For the text-containing cell, return its midpoint in (X, Y) coordinate format. 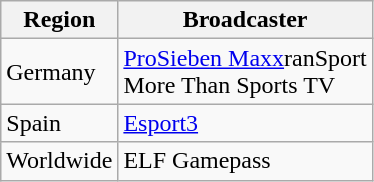
Esport3 (245, 123)
ProSieben MaxxranSportMore Than Sports TV (245, 72)
Broadcaster (245, 20)
Spain (60, 123)
Germany (60, 72)
ELF Gamepass (245, 161)
Region (60, 20)
Worldwide (60, 161)
